For the text-containing cell, return its midpoint in [X, Y] coordinate format. 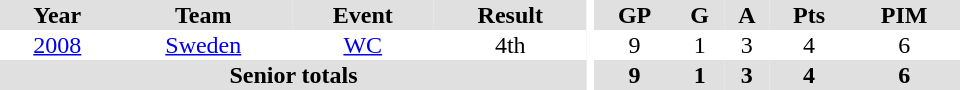
Result [511, 15]
GP [635, 15]
A [747, 15]
PIM [904, 15]
Team [204, 15]
2008 [58, 45]
Sweden [204, 45]
Year [58, 15]
Senior totals [294, 75]
4th [511, 45]
Pts [810, 15]
G [700, 15]
WC [363, 45]
Event [363, 15]
